Return (X, Y) of the center of cell containing provided text 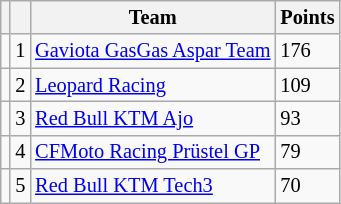
2 (20, 85)
Points (307, 17)
3 (20, 118)
109 (307, 85)
Leopard Racing (152, 85)
Red Bull KTM Tech3 (152, 186)
93 (307, 118)
5 (20, 186)
CFMoto Racing Prüstel GP (152, 152)
1 (20, 51)
4 (20, 152)
Red Bull KTM Ajo (152, 118)
176 (307, 51)
Team (152, 17)
70 (307, 186)
Gaviota GasGas Aspar Team (152, 51)
79 (307, 152)
